Output the [x, y] coordinate of the center of the cell containing the given text.  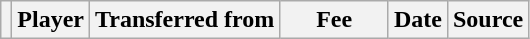
Source [488, 20]
Transferred from [185, 20]
Player [51, 20]
Fee [334, 20]
Date [418, 20]
